Return the [X, Y] coordinate for the center point of the cell that contains the specified text.  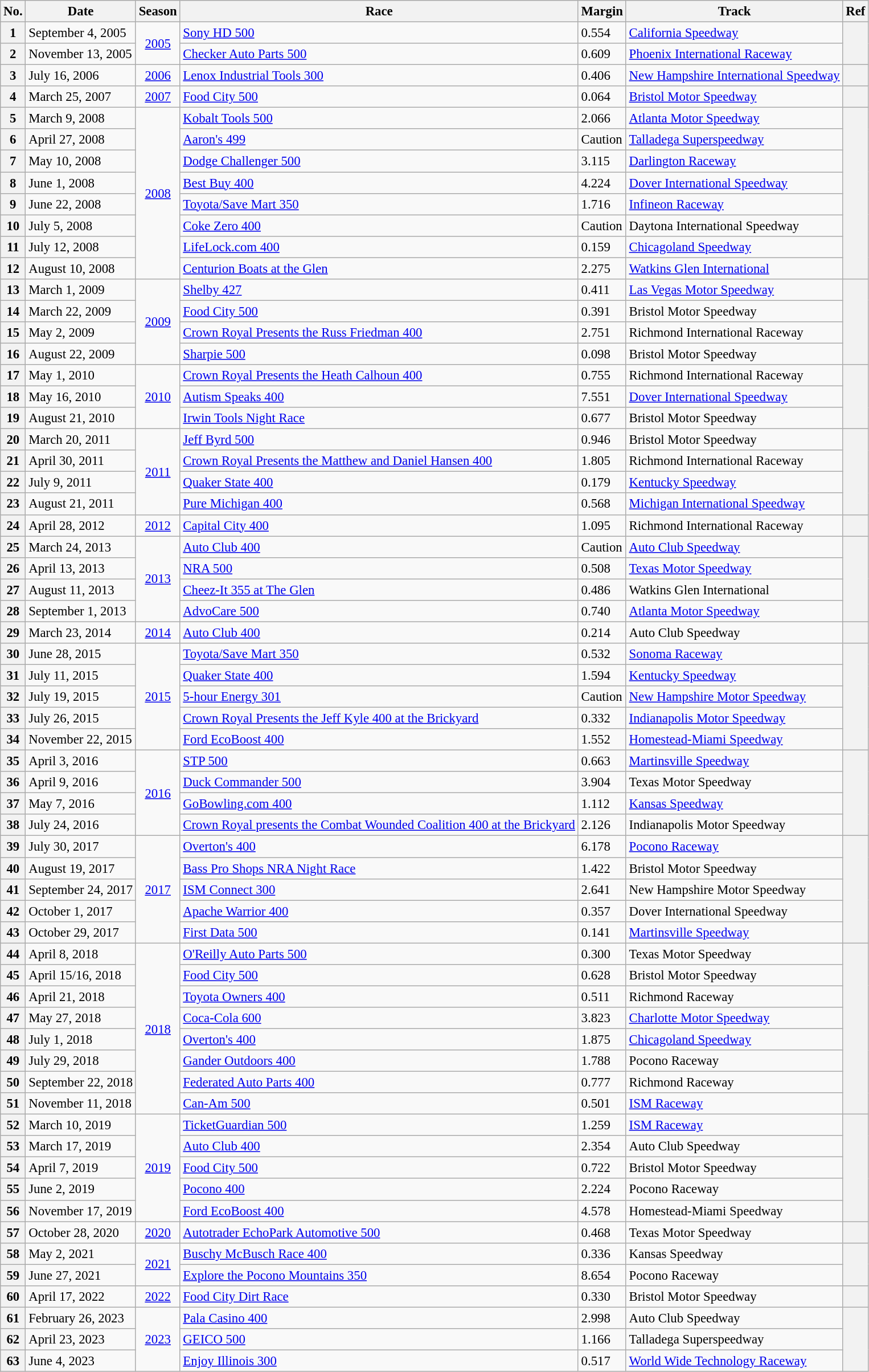
2.751 [602, 333]
Cheez-It 355 at The Glen [379, 590]
41 [13, 889]
1.166 [602, 1340]
ISM Connect 300 [379, 889]
Toyota Owners 400 [379, 997]
10 [13, 226]
Charlotte Motor Speedway [735, 1018]
May 7, 2016 [81, 804]
June 27, 2021 [81, 1275]
Date [81, 11]
43 [13, 932]
26 [13, 568]
May 10, 2008 [81, 161]
April 23, 2023 [81, 1340]
30 [13, 654]
August 22, 2009 [81, 354]
38 [13, 826]
32 [13, 697]
0.568 [602, 504]
April 17, 2022 [81, 1297]
13 [13, 290]
July 12, 2008 [81, 247]
0.332 [602, 718]
0.391 [602, 311]
First Data 500 [379, 932]
0.098 [602, 354]
Crown Royal presents the Combat Wounded Coalition 400 at the Brickyard [379, 826]
1.422 [602, 868]
March 24, 2013 [81, 547]
23 [13, 504]
August 11, 2013 [81, 590]
O'Reilly Auto Parts 500 [379, 954]
2009 [158, 322]
2020 [158, 1232]
5 [13, 119]
February 26, 2023 [81, 1318]
50 [13, 1083]
39 [13, 847]
2.224 [602, 1190]
0.755 [602, 375]
3.115 [602, 161]
0.740 [602, 611]
34 [13, 740]
Buschy McBusch Race 400 [379, 1253]
2013 [158, 579]
9 [13, 204]
3 [13, 76]
56 [13, 1211]
45 [13, 975]
July 30, 2017 [81, 847]
0.411 [602, 290]
46 [13, 997]
0.677 [602, 418]
June 4, 2023 [81, 1361]
No. [13, 11]
0.357 [602, 911]
1.594 [602, 675]
Irwin Tools Night Race [379, 418]
August 21, 2011 [81, 504]
0.300 [602, 954]
Autotrader EchoPark Automotive 500 [379, 1232]
25 [13, 547]
2016 [158, 793]
3.904 [602, 782]
59 [13, 1275]
June 28, 2015 [81, 654]
7 [13, 161]
2.275 [602, 268]
2017 [158, 889]
March 25, 2007 [81, 97]
35 [13, 761]
2011 [158, 472]
2019 [158, 1168]
GoBowling.com 400 [379, 804]
2022 [158, 1297]
Kobalt Tools 500 [379, 119]
March 10, 2019 [81, 1125]
2008 [158, 194]
NRA 500 [379, 568]
March 23, 2014 [81, 632]
August 10, 2008 [81, 268]
November 22, 2015 [81, 740]
TicketGuardian 500 [379, 1125]
April 30, 2011 [81, 461]
June 2, 2019 [81, 1190]
Autism Speaks 400 [379, 397]
Sony HD 500 [379, 33]
2.998 [602, 1318]
March 20, 2011 [81, 440]
31 [13, 675]
2005 [158, 43]
Food City Dirt Race [379, 1297]
April 7, 2019 [81, 1168]
October 29, 2017 [81, 932]
0.554 [602, 33]
54 [13, 1168]
April 15/16, 2018 [81, 975]
0.508 [602, 568]
LifeLock.com 400 [379, 247]
60 [13, 1297]
1.805 [602, 461]
Crown Royal Presents the Russ Friedman 400 [379, 333]
Infineon Raceway [735, 204]
Crown Royal Presents the Heath Calhoun 400 [379, 375]
0.532 [602, 654]
24 [13, 525]
48 [13, 1039]
1.095 [602, 525]
0.609 [602, 54]
49 [13, 1061]
0.064 [602, 97]
1.112 [602, 804]
0.663 [602, 761]
27 [13, 590]
Checker Auto Parts 500 [379, 54]
April 27, 2008 [81, 140]
Dodge Challenger 500 [379, 161]
18 [13, 397]
47 [13, 1018]
STP 500 [379, 761]
57 [13, 1232]
World Wide Technology Raceway [735, 1361]
May 2, 2009 [81, 333]
March 22, 2009 [81, 311]
0.468 [602, 1232]
July 26, 2015 [81, 718]
Ref [855, 11]
0.722 [602, 1168]
Gander Outdoors 400 [379, 1061]
0.141 [602, 932]
July 19, 2015 [81, 697]
2014 [158, 632]
6 [13, 140]
0.336 [602, 1253]
1.552 [602, 740]
March 17, 2019 [81, 1146]
May 27, 2018 [81, 1018]
New Hampshire International Speedway [735, 76]
33 [13, 718]
51 [13, 1104]
November 11, 2018 [81, 1104]
Capital City 400 [379, 525]
July 9, 2011 [81, 483]
0.330 [602, 1297]
March 1, 2009 [81, 290]
November 17, 2019 [81, 1211]
17 [13, 375]
July 24, 2016 [81, 826]
2.641 [602, 889]
2012 [158, 525]
2.126 [602, 826]
20 [13, 440]
44 [13, 954]
62 [13, 1340]
2 [13, 54]
June 22, 2008 [81, 204]
September 1, 2013 [81, 611]
8 [13, 183]
GEICO 500 [379, 1340]
Pala Casino 400 [379, 1318]
0.777 [602, 1083]
61 [13, 1318]
2.066 [602, 119]
Sharpie 500 [379, 354]
0.179 [602, 483]
6.178 [602, 847]
1.788 [602, 1061]
53 [13, 1146]
September 22, 2018 [81, 1083]
2015 [158, 697]
16 [13, 354]
0.501 [602, 1104]
Coke Zero 400 [379, 226]
July 16, 2006 [81, 76]
2018 [158, 1029]
42 [13, 911]
1.875 [602, 1039]
April 21, 2018 [81, 997]
0.214 [602, 632]
36 [13, 782]
Explore the Pocono Mountains 350 [379, 1275]
2006 [158, 76]
Enjoy Illinois 300 [379, 1361]
Daytona International Speedway [735, 226]
15 [13, 333]
2007 [158, 97]
April 8, 2018 [81, 954]
April 9, 2016 [81, 782]
0.517 [602, 1361]
Apache Warrior 400 [379, 911]
Federated Auto Parts 400 [379, 1083]
21 [13, 461]
Michigan International Speedway [735, 504]
37 [13, 804]
Can-Am 500 [379, 1104]
4.578 [602, 1211]
19 [13, 418]
Aaron's 499 [379, 140]
Darlington Raceway [735, 161]
Lenox Industrial Tools 300 [379, 76]
0.159 [602, 247]
2.354 [602, 1146]
Best Buy 400 [379, 183]
July 29, 2018 [81, 1061]
Duck Commander 500 [379, 782]
2010 [158, 397]
March 9, 2008 [81, 119]
11 [13, 247]
October 1, 2017 [81, 911]
40 [13, 868]
0.511 [602, 997]
April 3, 2016 [81, 761]
1.716 [602, 204]
Las Vegas Motor Speedway [735, 290]
Pocono 400 [379, 1190]
Race [379, 11]
Shelby 427 [379, 290]
14 [13, 311]
4.224 [602, 183]
April 13, 2013 [81, 568]
Track [735, 11]
April 28, 2012 [81, 525]
2021 [158, 1264]
0.946 [602, 440]
3.823 [602, 1018]
Crown Royal Presents the Matthew and Daniel Hansen 400 [379, 461]
August 21, 2010 [81, 418]
1 [13, 33]
November 13, 2005 [81, 54]
Bass Pro Shops NRA Night Race [379, 868]
7.551 [602, 397]
May 16, 2010 [81, 397]
California Speedway [735, 33]
September 24, 2017 [81, 889]
0.406 [602, 76]
Pure Michigan 400 [379, 504]
Crown Royal Presents the Jeff Kyle 400 at the Brickyard [379, 718]
12 [13, 268]
Jeff Byrd 500 [379, 440]
July 11, 2015 [81, 675]
4 [13, 97]
May 1, 2010 [81, 375]
0.486 [602, 590]
28 [13, 611]
29 [13, 632]
55 [13, 1190]
Season [158, 11]
May 2, 2021 [81, 1253]
63 [13, 1361]
22 [13, 483]
1.259 [602, 1125]
2023 [158, 1339]
58 [13, 1253]
Margin [602, 11]
Sonoma Raceway [735, 654]
0.628 [602, 975]
Centurion Boats at the Glen [379, 268]
June 1, 2008 [81, 183]
5-hour Energy 301 [379, 697]
AdvoCare 500 [379, 611]
July 1, 2018 [81, 1039]
Coca-Cola 600 [379, 1018]
July 5, 2008 [81, 226]
8.654 [602, 1275]
September 4, 2005 [81, 33]
August 19, 2017 [81, 868]
52 [13, 1125]
Phoenix International Raceway [735, 54]
October 28, 2020 [81, 1232]
